Identify which cell holds the provided text, then report its (X, Y) central coordinate. 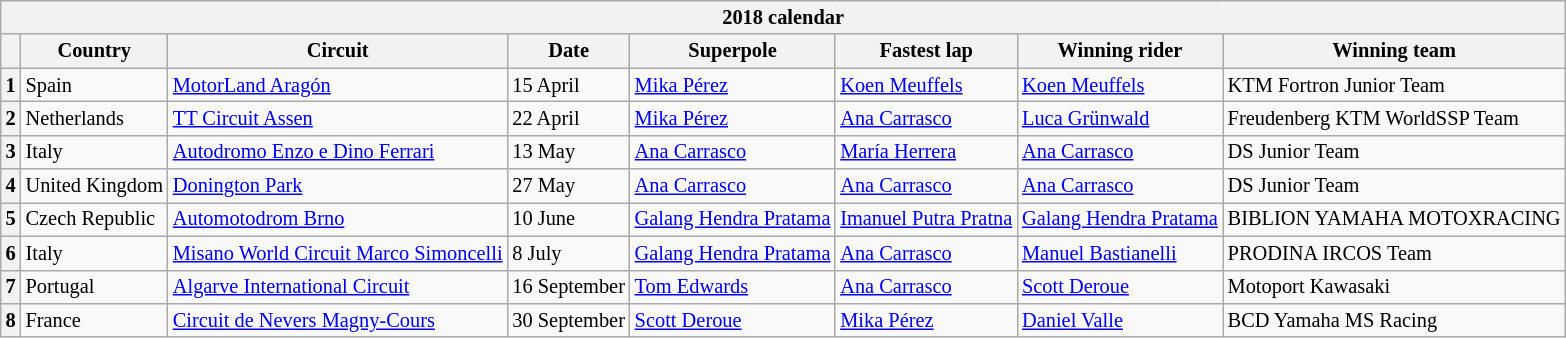
3 (11, 152)
13 May (568, 152)
Algarve International Circuit (338, 287)
France (94, 320)
4 (11, 186)
Fastest lap (926, 51)
8 July (568, 253)
Autodromo Enzo e Dino Ferrari (338, 152)
5 (11, 219)
Winning team (1394, 51)
8 (11, 320)
TT Circuit Assen (338, 118)
KTM Fortron Junior Team (1394, 85)
15 April (568, 85)
10 June (568, 219)
Circuit de Nevers Magny-Cours (338, 320)
Date (568, 51)
María Herrera (926, 152)
Manuel Bastianelli (1120, 253)
Circuit (338, 51)
Tom Edwards (733, 287)
7 (11, 287)
2 (11, 118)
PRODINA IRCOS Team (1394, 253)
MotorLand Aragón (338, 85)
22 April (568, 118)
30 September (568, 320)
Automotodrom Brno (338, 219)
6 (11, 253)
BCD Yamaha MS Racing (1394, 320)
Donington Park (338, 186)
BIBLION YAMAHA MOTOXRACING (1394, 219)
1 (11, 85)
United Kingdom (94, 186)
Freudenberg KTM WorldSSP Team (1394, 118)
2018 calendar (784, 17)
Superpole (733, 51)
Country (94, 51)
Spain (94, 85)
Portugal (94, 287)
Motoport Kawasaki (1394, 287)
Daniel Valle (1120, 320)
Luca Grünwald (1120, 118)
Netherlands (94, 118)
16 September (568, 287)
Winning rider (1120, 51)
27 May (568, 186)
Czech Republic (94, 219)
Imanuel Putra Pratna (926, 219)
Misano World Circuit Marco Simoncelli (338, 253)
